Provide the (x, y) coordinate of the cell's center where the given text is located.  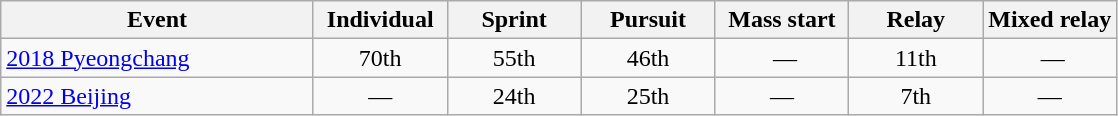
Mixed relay (1050, 20)
2022 Beijing (157, 96)
55th (514, 58)
24th (514, 96)
Relay (916, 20)
7th (916, 96)
Individual (380, 20)
2018 Pyeongchang (157, 58)
70th (380, 58)
Event (157, 20)
25th (648, 96)
Pursuit (648, 20)
46th (648, 58)
Mass start (782, 20)
Sprint (514, 20)
11th (916, 58)
